Locate the cell with the specified text and output its [x, y] center coordinate. 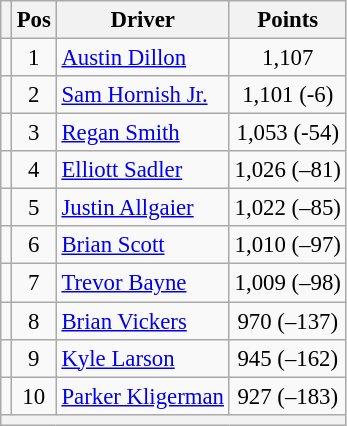
Elliott Sadler [142, 170]
1,101 (-6) [288, 95]
10 [34, 396]
1,009 (–98) [288, 283]
Pos [34, 20]
2 [34, 95]
7 [34, 283]
1,107 [288, 58]
8 [34, 321]
Driver [142, 20]
Kyle Larson [142, 358]
1,026 (–81) [288, 170]
Austin Dillon [142, 58]
4 [34, 170]
945 (–162) [288, 358]
9 [34, 358]
Parker Kligerman [142, 396]
1,022 (–85) [288, 208]
3 [34, 133]
Brian Vickers [142, 321]
5 [34, 208]
Regan Smith [142, 133]
970 (–137) [288, 321]
1 [34, 58]
927 (–183) [288, 396]
Justin Allgaier [142, 208]
1,010 (–97) [288, 245]
Sam Hornish Jr. [142, 95]
Brian Scott [142, 245]
1,053 (-54) [288, 133]
Points [288, 20]
Trevor Bayne [142, 283]
6 [34, 245]
